Detect which cell encompasses the target text, then output its [x, y] center coordinate. 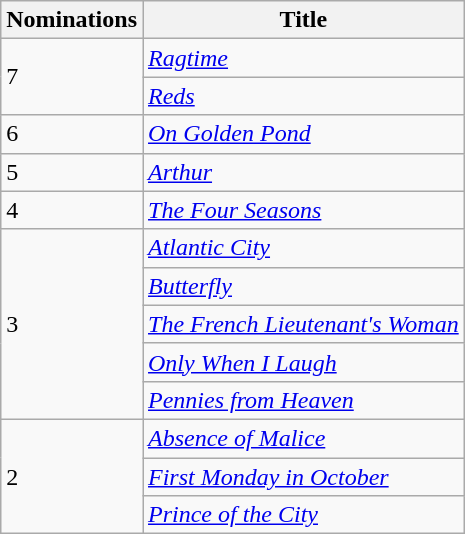
2 [72, 476]
Nominations [72, 20]
Atlantic City [303, 248]
Only When I Laugh [303, 362]
Arthur [303, 172]
Pennies from Heaven [303, 400]
4 [72, 210]
Ragtime [303, 58]
The French Lieutenant's Woman [303, 324]
7 [72, 77]
Title [303, 20]
6 [72, 134]
Absence of Malice [303, 438]
The Four Seasons [303, 210]
3 [72, 324]
First Monday in October [303, 477]
Prince of the City [303, 515]
Reds [303, 96]
On Golden Pond [303, 134]
5 [72, 172]
Butterfly [303, 286]
